Return [x, y] of the center of cell containing provided text 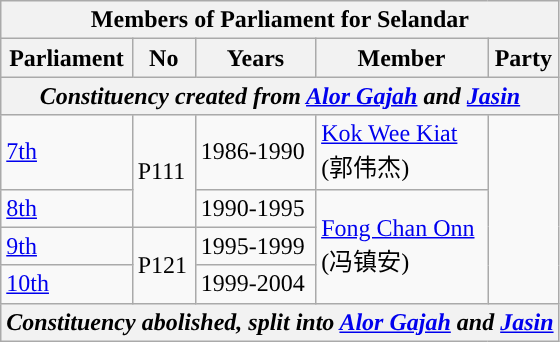
Years [255, 58]
Fong Chan Onn (冯镇安) [402, 246]
1986-1990 [255, 152]
P121 [164, 265]
1999-2004 [255, 284]
No [164, 58]
9th [66, 246]
1995-1999 [255, 246]
Members of Parliament for Selandar [280, 20]
Party [524, 58]
P111 [164, 171]
8th [66, 208]
Constituency abolished, split into Alor Gajah and Jasin [280, 322]
Parliament [66, 58]
1990-1995 [255, 208]
Constituency created from Alor Gajah and Jasin [280, 96]
7th [66, 152]
10th [66, 284]
Member [402, 58]
Kok Wee Kiat (郭伟杰) [402, 152]
